Return the [x, y] coordinate for the center point of the cell that contains the specified text.  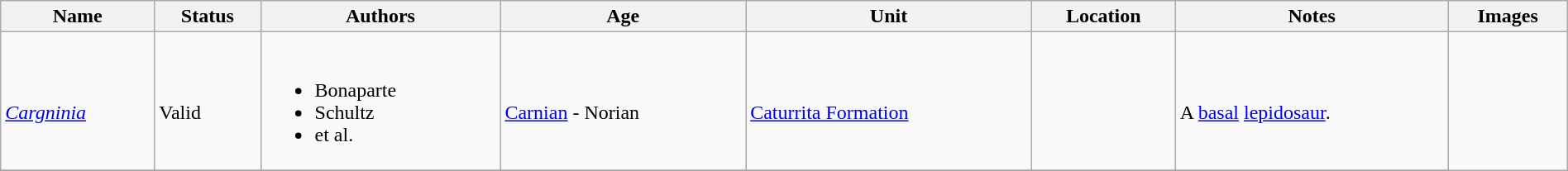
Age [624, 17]
Name [78, 17]
A basal lepidosaur. [1312, 101]
Notes [1312, 17]
Caturrita Formation [889, 101]
Carnian - Norian [624, 101]
Images [1508, 17]
BonaparteSchultzet al. [380, 101]
Cargninia [78, 101]
Status [208, 17]
Unit [889, 17]
Location [1103, 17]
Valid [208, 101]
Authors [380, 17]
